Return [X, Y] of the center of cell containing provided text 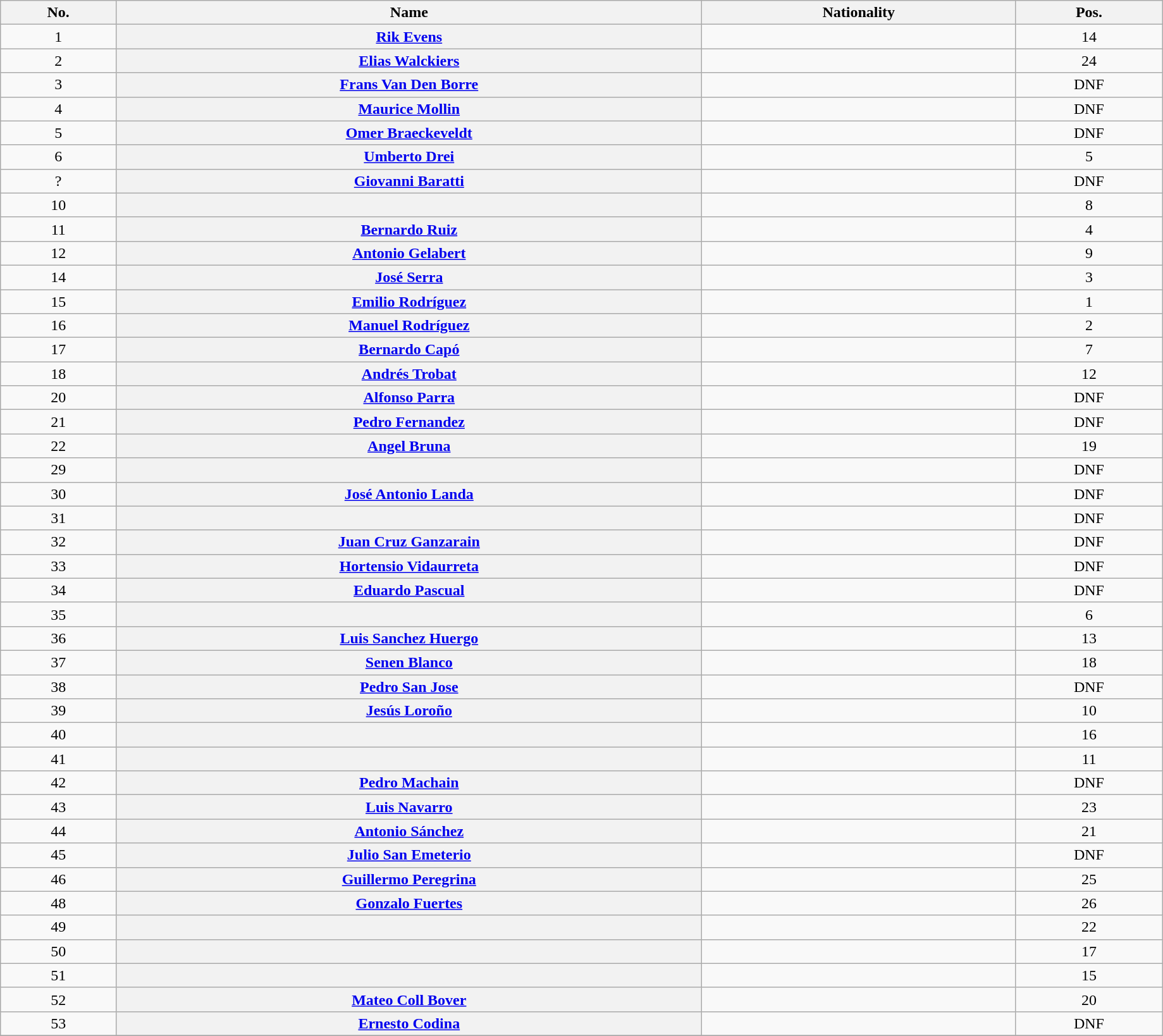
19 [1089, 446]
Umberto Drei [409, 157]
36 [58, 638]
45 [58, 855]
24 [1089, 61]
Maurice Mollin [409, 109]
23 [1089, 807]
? [58, 181]
7 [1089, 350]
50 [58, 951]
Alfonso Parra [409, 398]
Angel Bruna [409, 446]
34 [58, 590]
Omer Braeckeveldt [409, 133]
Giovanni Baratti [409, 181]
Antonio Gelabert [409, 253]
49 [58, 927]
No. [58, 13]
43 [58, 807]
Andrés Trobat [409, 374]
38 [58, 686]
Pedro Fernandez [409, 422]
Juan Cruz Ganzarain [409, 542]
46 [58, 879]
39 [58, 711]
Ernesto Codina [409, 1023]
Antonio Sánchez [409, 831]
Emilio Rodríguez [409, 302]
Luis Sanchez Huergo [409, 638]
Hortensio Vidaurreta [409, 566]
26 [1089, 903]
Rik Evens [409, 37]
9 [1089, 253]
Pos. [1089, 13]
Luis Navarro [409, 807]
31 [58, 518]
8 [1089, 205]
32 [58, 542]
Frans Van Den Borre [409, 85]
41 [58, 759]
48 [58, 903]
Gonzalo Fuertes [409, 903]
Senen Blanco [409, 662]
Bernardo Capó [409, 350]
Guillermo Peregrina [409, 879]
13 [1089, 638]
Bernardo Ruiz [409, 229]
José Antonio Landa [409, 494]
Mateo Coll Bover [409, 999]
37 [58, 662]
29 [58, 470]
José Serra [409, 277]
Name [409, 13]
33 [58, 566]
Manuel Rodríguez [409, 326]
53 [58, 1023]
Eduardo Pascual [409, 590]
Julio San Emeterio [409, 855]
Jesús Loroño [409, 711]
Elias Walckiers [409, 61]
Pedro Machain [409, 783]
44 [58, 831]
30 [58, 494]
42 [58, 783]
Nationality [859, 13]
51 [58, 975]
35 [58, 614]
40 [58, 735]
Pedro San Jose [409, 686]
25 [1089, 879]
52 [58, 999]
